Scan for the cell matching the given text and deliver its [x, y] coordinate at center. 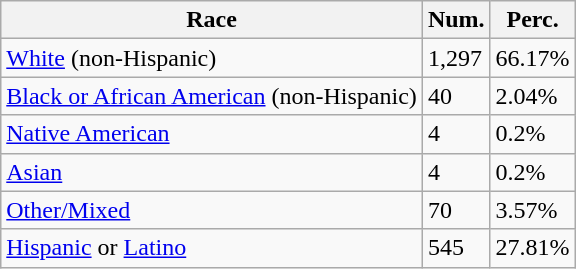
40 [456, 96]
1,297 [456, 58]
Race [212, 20]
Black or African American (non-Hispanic) [212, 96]
66.17% [532, 58]
2.04% [532, 96]
Perc. [532, 20]
70 [456, 210]
545 [456, 248]
Hispanic or Latino [212, 248]
Native American [212, 134]
Other/Mixed [212, 210]
3.57% [532, 210]
27.81% [532, 248]
White (non-Hispanic) [212, 58]
Asian [212, 172]
Num. [456, 20]
